For the text-containing cell, return its midpoint in (x, y) coordinate format. 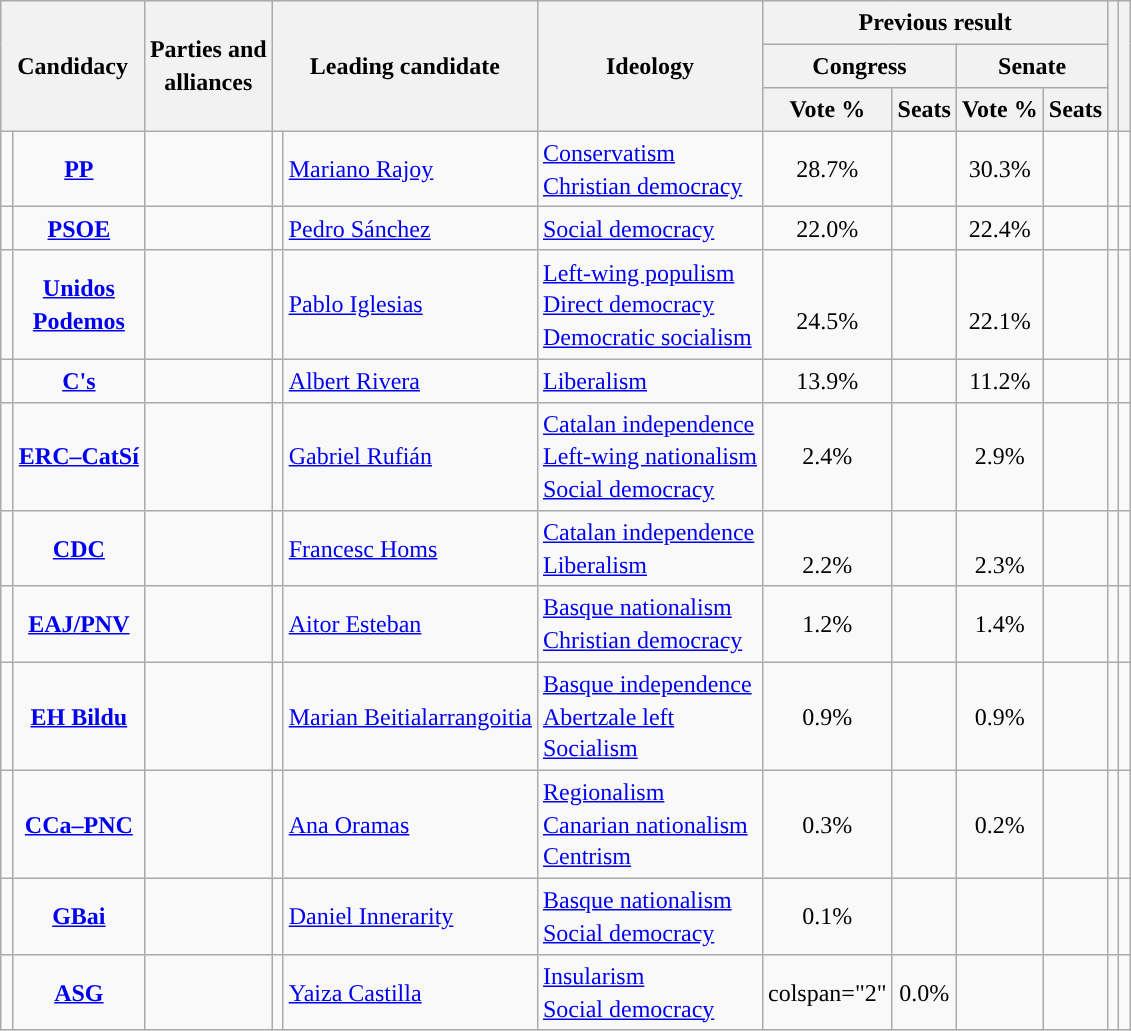
Basque nationalismChristian democracy (650, 624)
Albert Rivera (410, 380)
0.2% (1000, 824)
Social democracy (650, 228)
2.4% (828, 456)
EH Bildu (78, 716)
RegionalismCanarian nationalismCentrism (650, 824)
Catalan independenceLiberalism (650, 548)
UnidosPodemos (78, 304)
Gabriel Rufián (410, 456)
0.0% (924, 992)
22.4% (1000, 228)
Left-wing populismDirect democracyDemocratic socialism (650, 304)
EAJ/PNV (78, 624)
Daniel Innerarity (410, 916)
Basque nationalismSocial democracy (650, 916)
22.0% (828, 228)
30.3% (1000, 169)
ASG (78, 992)
2.2% (828, 548)
ERC–CatSí (78, 456)
24.5% (828, 304)
ConservatismChristian democracy (650, 169)
C's (78, 380)
Previous result (936, 22)
0.3% (828, 824)
2.9% (1000, 456)
PSOE (78, 228)
Aitor Esteban (410, 624)
Pedro Sánchez (410, 228)
2.3% (1000, 548)
Ana Oramas (410, 824)
InsularismSocial democracy (650, 992)
Senate (1032, 66)
Catalan independenceLeft-wing nationalismSocial democracy (650, 456)
Ideology (650, 66)
CCa–PNC (78, 824)
Francesc Homs (410, 548)
Parties andalliances (208, 66)
0.1% (828, 916)
Leading candidate (404, 66)
Basque independenceAbertzale leftSocialism (650, 716)
22.1% (1000, 304)
11.2% (1000, 380)
GBai (78, 916)
PP (78, 169)
Pablo Iglesias (410, 304)
Candidacy (73, 66)
colspan="2" (828, 992)
CDC (78, 548)
28.7% (828, 169)
1.2% (828, 624)
Mariano Rajoy (410, 169)
Marian Beitialarrangoitia (410, 716)
Congress (860, 66)
Yaiza Castilla (410, 992)
Liberalism (650, 380)
13.9% (828, 380)
1.4% (1000, 624)
